Find where the given text appears and provide that cell's center as [x, y] coordinate. 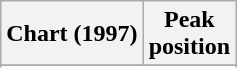
Chart (1997) [72, 34]
Peakposition [189, 34]
